Return the (X, Y) coordinate for the center point of the cell that contains the specified text.  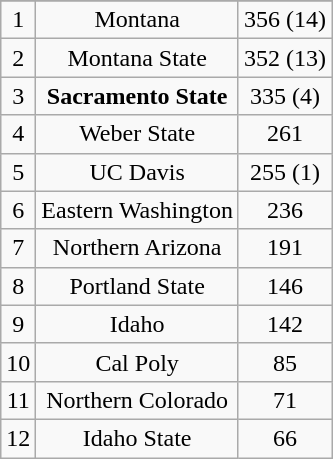
5 (18, 172)
6 (18, 210)
Sacramento State (138, 96)
8 (18, 286)
66 (284, 438)
2 (18, 58)
Eastern Washington (138, 210)
Idaho (138, 324)
7 (18, 248)
352 (13) (284, 58)
261 (284, 134)
Northern Arizona (138, 248)
Cal Poly (138, 362)
Northern Colorado (138, 400)
11 (18, 400)
356 (14) (284, 20)
85 (284, 362)
12 (18, 438)
191 (284, 248)
335 (4) (284, 96)
71 (284, 400)
1 (18, 20)
Montana (138, 20)
3 (18, 96)
Idaho State (138, 438)
142 (284, 324)
146 (284, 286)
Portland State (138, 286)
Montana State (138, 58)
9 (18, 324)
10 (18, 362)
255 (1) (284, 172)
4 (18, 134)
236 (284, 210)
Weber State (138, 134)
UC Davis (138, 172)
